Capture the cell that displays the provided text and extract its (X, Y) central coordinate. 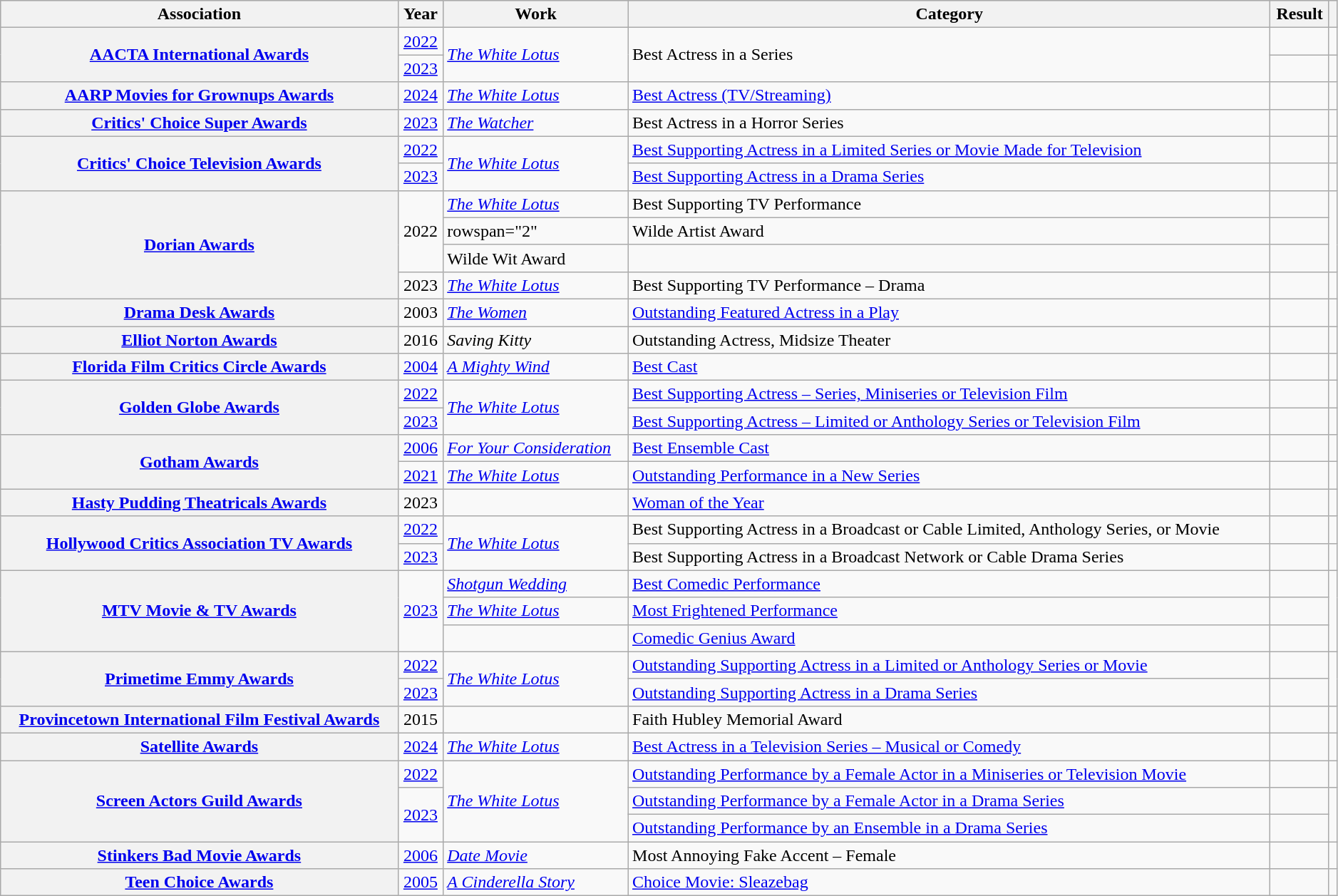
2021 (421, 475)
Screen Actors Guild Awards (200, 800)
Best Supporting Actress – Limited or Anthology Series or Television Film (950, 421)
Wilde Wit Award (536, 258)
Best Supporting Actress in a Broadcast or Cable Limited, Anthology Series, or Movie (950, 530)
rowspan="2" (536, 231)
AACTA International Awards (200, 55)
The Women (536, 312)
2004 (421, 367)
Woman of the Year (950, 503)
Association (200, 14)
Best Actress in a Series (950, 55)
Florida Film Critics Circle Awards (200, 367)
Best Ensemble Cast (950, 448)
2005 (421, 882)
Gotham Awards (200, 462)
Satellite Awards (200, 746)
Drama Desk Awards (200, 312)
For Your Consideration (536, 448)
2015 (421, 719)
Best Cast (950, 367)
2003 (421, 312)
Outstanding Performance by a Female Actor in a Miniseries or Television Movie (950, 773)
A Mighty Wind (536, 367)
Result (1300, 14)
Best Supporting TV Performance (950, 204)
AARP Movies for Grownups Awards (200, 96)
Work (536, 14)
Category (950, 14)
Most Annoying Fake Accent – Female (950, 855)
Outstanding Performance in a New Series (950, 475)
Hasty Pudding Theatricals Awards (200, 503)
Comedic Genius Award (950, 638)
Elliot Norton Awards (200, 340)
Best Supporting Actress in a Limited Series or Movie Made for Television (950, 150)
Best Supporting Actress in a Broadcast Network or Cable Drama Series (950, 557)
Best Supporting Actress in a Drama Series (950, 177)
Provincetown International Film Festival Awards (200, 719)
The Watcher (536, 123)
Teen Choice Awards (200, 882)
Dorian Awards (200, 244)
Outstanding Supporting Actress in a Limited or Anthology Series or Movie (950, 665)
Stinkers Bad Movie Awards (200, 855)
Faith Hubley Memorial Award (950, 719)
Best Supporting Actress – Series, Miniseries or Television Film (950, 394)
Wilde Artist Award (950, 231)
Best Actress in a Television Series – Musical or Comedy (950, 746)
2016 (421, 340)
Best Actress (TV/Streaming) (950, 96)
Golden Globe Awards (200, 408)
Saving Kitty (536, 340)
Critics' Choice Television Awards (200, 163)
Best Comedic Performance (950, 584)
Outstanding Supporting Actress in a Drama Series (950, 692)
Best Supporting TV Performance – Drama (950, 285)
Outstanding Actress, Midsize Theater (950, 340)
Critics' Choice Super Awards (200, 123)
Primetime Emmy Awards (200, 679)
Most Frightened Performance (950, 611)
Outstanding Featured Actress in a Play (950, 312)
MTV Movie & TV Awards (200, 611)
Hollywood Critics Association TV Awards (200, 543)
Outstanding Performance by a Female Actor in a Drama Series (950, 801)
Shotgun Wedding (536, 584)
Date Movie (536, 855)
Best Actress in a Horror Series (950, 123)
Year (421, 14)
Outstanding Performance by an Ensemble in a Drama Series (950, 828)
A Cinderella Story (536, 882)
Choice Movie: Sleazebag (950, 882)
